Capture the cell that displays the provided text and extract its [x, y] central coordinate. 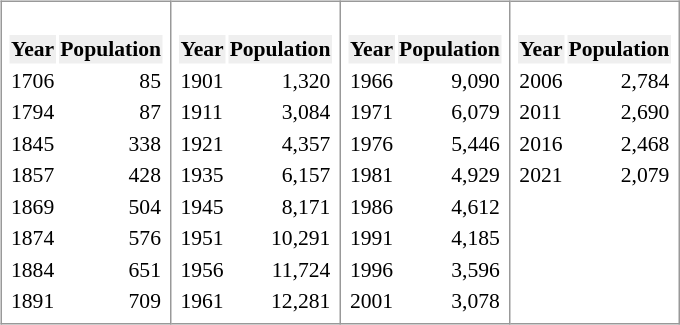
2006 [541, 80]
4,612 [450, 206]
2011 [541, 112]
85 [111, 80]
5,446 [450, 144]
12,281 [280, 301]
1986 [371, 206]
1961 [202, 301]
8,171 [280, 206]
3,596 [450, 270]
1,320 [280, 80]
1976 [371, 144]
1857 [33, 175]
Year Population 1706 85 1794 87 1845 338 1857 428 1869 504 1874 576 1884 651 1891 709 [86, 162]
576 [111, 238]
2021 [541, 175]
Year Population 1966 9,090 1971 6,079 1976 5,446 1981 4,929 1986 4,612 1991 4,185 1996 3,596 2001 3,078 [424, 162]
10,291 [280, 238]
2001 [371, 301]
Year Population 2006 2,784 2011 2,690 2016 2,468 2021 2,079 [594, 162]
6,079 [450, 112]
9,090 [450, 80]
Year Population 1901 1,320 1911 3,084 1921 4,357 1935 6,157 1945 8,171 1951 10,291 1956 11,724 1961 12,281 [256, 162]
1991 [371, 238]
428 [111, 175]
1935 [202, 175]
1911 [202, 112]
504 [111, 206]
1869 [33, 206]
1966 [371, 80]
1901 [202, 80]
1706 [33, 80]
3,078 [450, 301]
4,357 [280, 144]
4,185 [450, 238]
338 [111, 144]
11,724 [280, 270]
87 [111, 112]
709 [111, 301]
1945 [202, 206]
1996 [371, 270]
6,157 [280, 175]
2,468 [619, 144]
2,784 [619, 80]
1981 [371, 175]
1794 [33, 112]
2016 [541, 144]
1891 [33, 301]
4,929 [450, 175]
1956 [202, 270]
651 [111, 270]
1874 [33, 238]
1884 [33, 270]
1951 [202, 238]
2,690 [619, 112]
1971 [371, 112]
2,079 [619, 175]
1845 [33, 144]
1921 [202, 144]
3,084 [280, 112]
